Capture the cell that displays the provided text and extract its (X, Y) central coordinate. 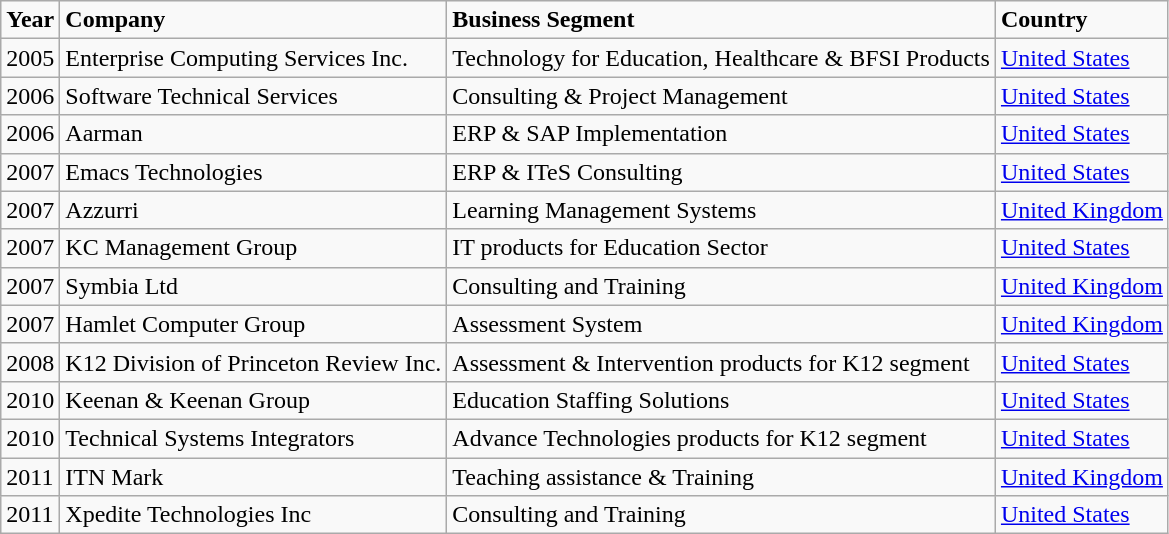
2005 (30, 58)
Emacs Technologies (254, 172)
ITN Mark (254, 477)
Assessment System (722, 324)
K12 Division of Princeton Review Inc. (254, 362)
Consulting & Project Management (722, 96)
Learning Management Systems (722, 210)
Hamlet Computer Group (254, 324)
Assessment & Intervention products for K12 segment (722, 362)
Azzurri (254, 210)
ERP & SAP Implementation (722, 134)
KC Management Group (254, 248)
Symbia Ltd (254, 286)
Technology for Education, Healthcare & BFSI Products (722, 58)
Business Segment (722, 20)
ERP & ITeS Consulting (722, 172)
Country (1082, 20)
Technical Systems Integrators (254, 438)
Software Technical Services (254, 96)
Keenan & Keenan Group (254, 400)
Aarman (254, 134)
IT products for Education Sector (722, 248)
Enterprise Computing Services Inc. (254, 58)
Education Staffing Solutions (722, 400)
Teaching assistance & Training (722, 477)
Advance Technologies products for K12 segment (722, 438)
Company (254, 20)
Year (30, 20)
2008 (30, 362)
Xpedite Technologies Inc (254, 515)
